Extract the [X, Y] coordinate from the center of the cell holding the provided text.  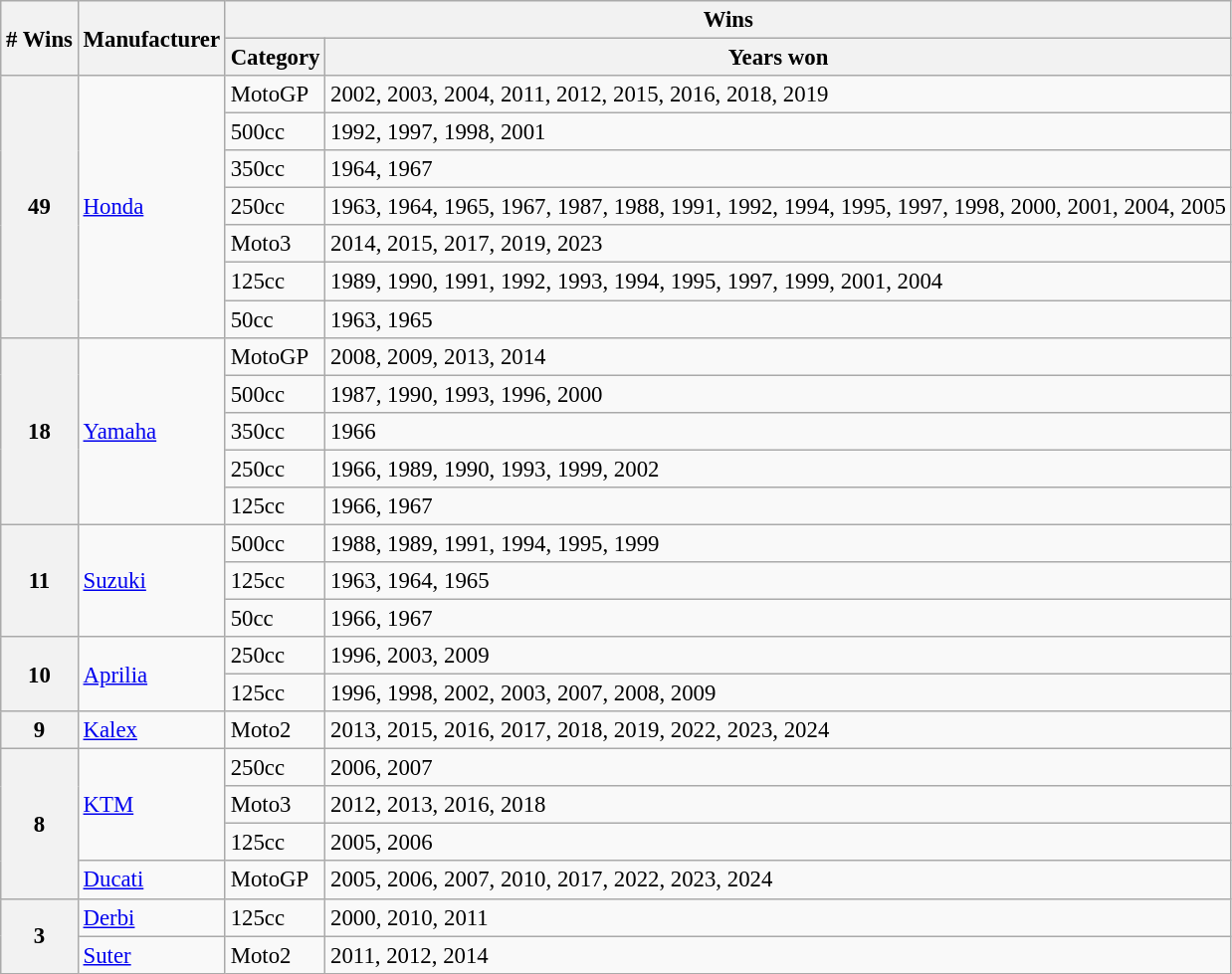
Derbi [151, 917]
2011, 2012, 2014 [778, 955]
49 [40, 207]
2008, 2009, 2013, 2014 [778, 356]
Honda [151, 207]
2012, 2013, 2016, 2018 [778, 805]
Yamaha [151, 431]
2014, 2015, 2017, 2019, 2023 [778, 244]
11 [40, 581]
Aprilia [151, 675]
2013, 2015, 2016, 2017, 2018, 2019, 2022, 2023, 2024 [778, 730]
1963, 1964, 1965 [778, 581]
Manufacturer [151, 38]
1992, 1997, 1998, 2001 [778, 132]
1996, 2003, 2009 [778, 656]
Kalex [151, 730]
1963, 1964, 1965, 1967, 1987, 1988, 1991, 1992, 1994, 1995, 1997, 1998, 2000, 2001, 2004, 2005 [778, 207]
Ducati [151, 880]
2005, 2006 [778, 843]
1963, 1965 [778, 319]
2000, 2010, 2011 [778, 917]
Wins [728, 20]
1987, 1990, 1993, 1996, 2000 [778, 394]
1989, 1990, 1991, 1992, 1993, 1994, 1995, 1997, 1999, 2001, 2004 [778, 282]
1988, 1989, 1991, 1994, 1995, 1999 [778, 543]
18 [40, 431]
2005, 2006, 2007, 2010, 2017, 2022, 2023, 2024 [778, 880]
Suzuki [151, 581]
2002, 2003, 2004, 2011, 2012, 2015, 2016, 2018, 2019 [778, 95]
2006, 2007 [778, 768]
KTM [151, 806]
1964, 1967 [778, 169]
8 [40, 824]
Suter [151, 955]
3 [40, 935]
# Wins [40, 38]
Years won [778, 58]
1966, 1989, 1990, 1993, 1999, 2002 [778, 469]
Category [275, 58]
1996, 1998, 2002, 2003, 2007, 2008, 2009 [778, 693]
10 [40, 675]
1966 [778, 431]
9 [40, 730]
